Return (X, Y) of the center of cell containing provided text 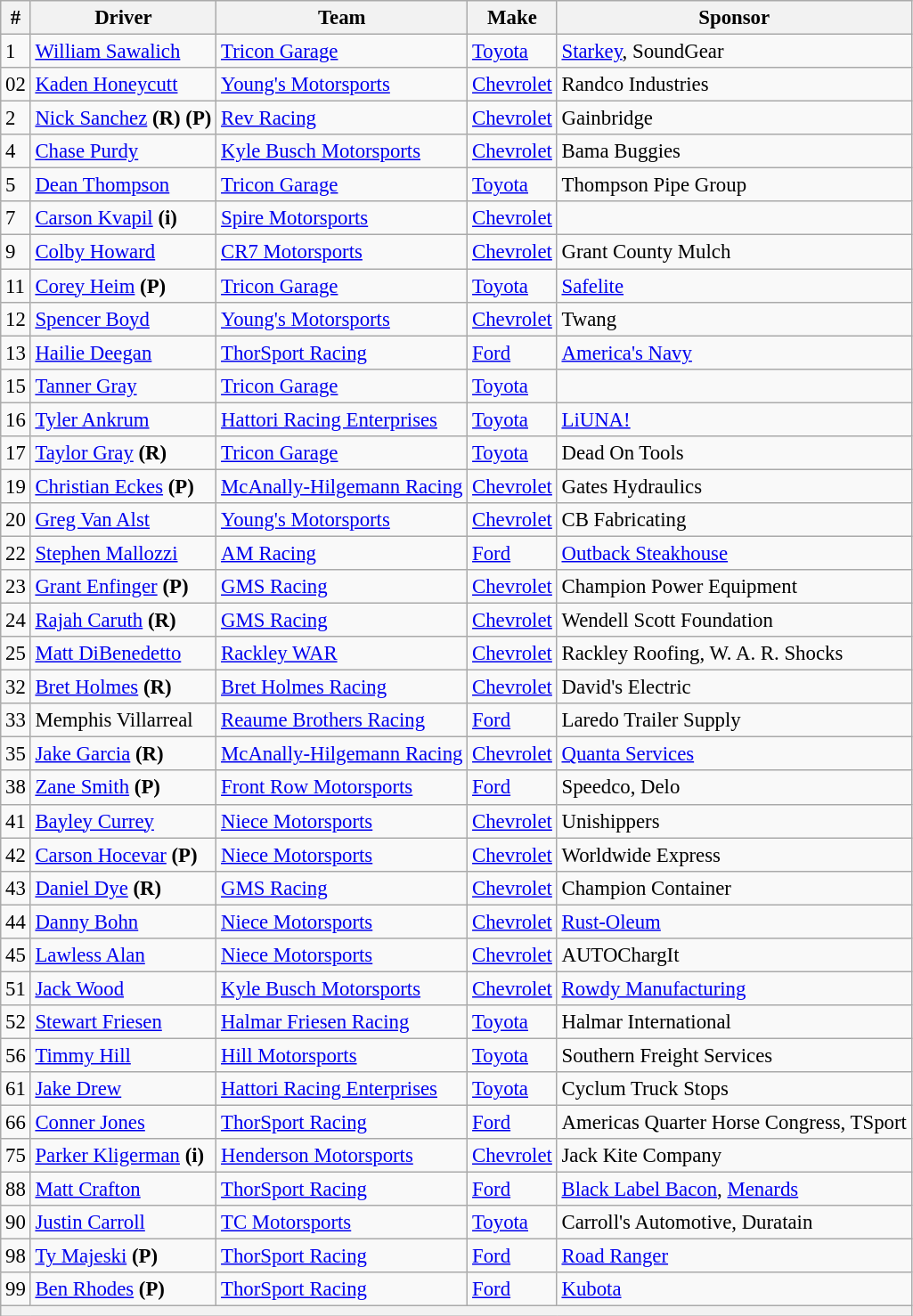
Laredo Trailer Supply (734, 720)
Christian Eckes (P) (123, 486)
Southern Freight Services (734, 1055)
Hill Motorsports (342, 1055)
32 (16, 687)
Rackley Roofing, W. A. R. Shocks (734, 654)
Ben Rhodes (P) (123, 1290)
11 (16, 286)
Bret Holmes (R) (123, 687)
90 (16, 1223)
Taylor Gray (R) (123, 453)
Memphis Villarreal (123, 720)
20 (16, 520)
Daniel Dye (R) (123, 888)
52 (16, 1022)
Parker Kligerman (i) (123, 1156)
66 (16, 1123)
# (16, 18)
Stephen Mallozzi (123, 553)
Rust-Oleum (734, 922)
Grant Enfinger (P) (123, 587)
Driver (123, 18)
Speedco, Delo (734, 788)
Halmar International (734, 1022)
16 (16, 419)
Safelite (734, 286)
98 (16, 1256)
Chase Purdy (123, 151)
AM Racing (342, 553)
Corey Heim (P) (123, 286)
51 (16, 988)
Bama Buggies (734, 151)
45 (16, 955)
Rajah Caruth (R) (123, 621)
Dead On Tools (734, 453)
Worldwide Express (734, 855)
56 (16, 1055)
Jack Kite Company (734, 1156)
TC Motorsports (342, 1223)
Rev Racing (342, 118)
17 (16, 453)
Ty Majeski (P) (123, 1256)
Road Ranger (734, 1256)
35 (16, 754)
Black Label Bacon, Menards (734, 1190)
Carroll's Automotive, Duratain (734, 1223)
Make (512, 18)
Outback Steakhouse (734, 553)
15 (16, 386)
Kubota (734, 1290)
Jack Wood (123, 988)
Spencer Boyd (123, 319)
Lawless Alan (123, 955)
Dean Thompson (123, 185)
Jake Garcia (R) (123, 754)
1 (16, 52)
Americas Quarter Horse Congress, TSport (734, 1123)
Timmy Hill (123, 1055)
24 (16, 621)
America's Navy (734, 353)
38 (16, 788)
Matt DiBenedetto (123, 654)
Carson Hocevar (P) (123, 855)
61 (16, 1089)
23 (16, 587)
Jake Drew (123, 1089)
Stewart Friesen (123, 1022)
Champion Power Equipment (734, 587)
33 (16, 720)
LiUNA! (734, 419)
2 (16, 118)
Zane Smith (P) (123, 788)
Hailie Deegan (123, 353)
Rowdy Manufacturing (734, 988)
88 (16, 1190)
Bret Holmes Racing (342, 687)
CR7 Motorsports (342, 252)
Randco Industries (734, 85)
Conner Jones (123, 1123)
Gainbridge (734, 118)
Greg Van Alst (123, 520)
Henderson Motorsports (342, 1156)
4 (16, 151)
Gates Hydraulics (734, 486)
75 (16, 1156)
9 (16, 252)
William Sawalich (123, 52)
42 (16, 855)
22 (16, 553)
25 (16, 654)
Team (342, 18)
David's Electric (734, 687)
Bayley Currey (123, 821)
Front Row Motorsports (342, 788)
Champion Container (734, 888)
7 (16, 218)
13 (16, 353)
Grant County Mulch (734, 252)
44 (16, 922)
Unishippers (734, 821)
Wendell Scott Foundation (734, 621)
Danny Bohn (123, 922)
43 (16, 888)
Colby Howard (123, 252)
Twang (734, 319)
Spire Motorsports (342, 218)
19 (16, 486)
99 (16, 1290)
02 (16, 85)
Sponsor (734, 18)
AUTOChargIt (734, 955)
Justin Carroll (123, 1223)
Rackley WAR (342, 654)
CB Fabricating (734, 520)
5 (16, 185)
41 (16, 821)
Carson Kvapil (i) (123, 218)
Tyler Ankrum (123, 419)
Starkey, SoundGear (734, 52)
Cyclum Truck Stops (734, 1089)
Reaume Brothers Racing (342, 720)
Quanta Services (734, 754)
Kaden Honeycutt (123, 85)
Nick Sanchez (R) (P) (123, 118)
Matt Crafton (123, 1190)
12 (16, 319)
Thompson Pipe Group (734, 185)
Halmar Friesen Racing (342, 1022)
Tanner Gray (123, 386)
